Pinpoint the cell where the given text exists, returning its [x, y] midpoint coordinate. 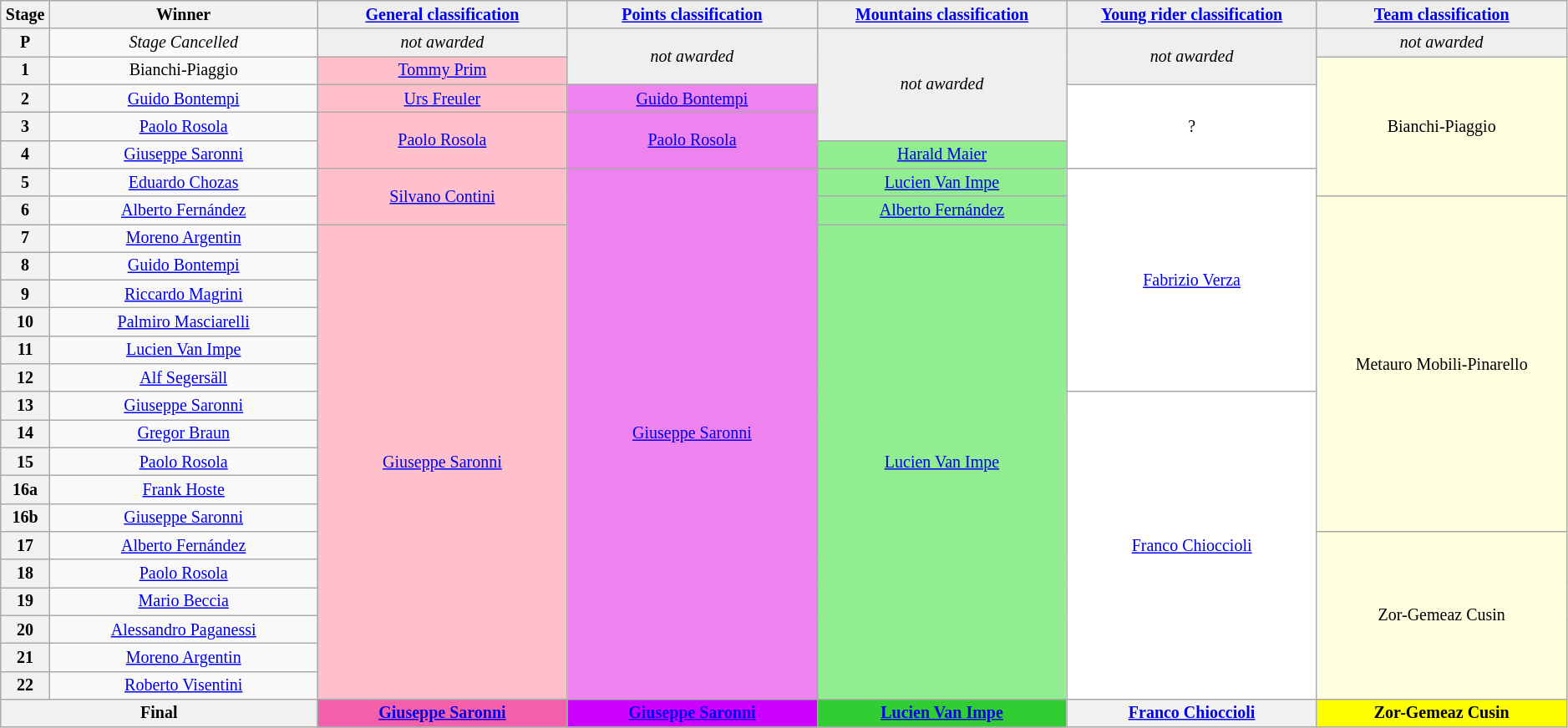
21 [25, 658]
Riccardo Magrini [183, 294]
10 [25, 322]
Palmiro Masciarelli [183, 322]
16b [25, 518]
Stage [25, 15]
Gregor Braun [183, 434]
Mario Beccia [183, 601]
4 [25, 154]
3 [25, 127]
13 [25, 406]
1 [25, 70]
6 [25, 210]
Frank Hoste [183, 489]
Fabrizio Verza [1191, 281]
15 [25, 463]
Alessandro Paganessi [183, 629]
Urs Freuler [443, 99]
Silvano Contini [443, 197]
Stage Cancelled [183, 43]
? [1191, 126]
Young rider classification [1191, 15]
Points classification [692, 15]
5 [25, 182]
17 [25, 546]
7 [25, 239]
11 [25, 351]
Harald Maier [942, 154]
General classification [443, 15]
16a [25, 489]
Winner [183, 15]
Tommy Prim [443, 70]
14 [25, 434]
Mountains classification [942, 15]
2 [25, 99]
Alf Segersäll [183, 377]
Metauro Mobili-Pinarello [1442, 364]
P [25, 43]
19 [25, 601]
20 [25, 629]
8 [25, 265]
18 [25, 573]
Roberto Visentini [183, 685]
Team classification [1442, 15]
Final [159, 713]
9 [25, 294]
Eduardo Chozas [183, 182]
12 [25, 377]
22 [25, 685]
